Return the (x, y) coordinate for the center point of the cell that contains the specified text.  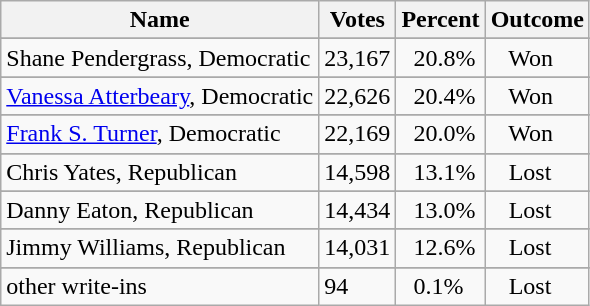
22,169 (358, 134)
Chris Yates, Republican (160, 172)
94 (358, 286)
20.0% (440, 134)
Votes (358, 20)
0.1% (440, 286)
Name (160, 20)
14,031 (358, 248)
Frank S. Turner, Democratic (160, 134)
12.6% (440, 248)
Danny Eaton, Republican (160, 210)
14,434 (358, 210)
14,598 (358, 172)
13.0% (440, 210)
Percent (440, 20)
20.4% (440, 96)
20.8% (440, 58)
Outcome (537, 20)
22,626 (358, 96)
Vanessa Atterbeary, Democratic (160, 96)
Jimmy Williams, Republican (160, 248)
23,167 (358, 58)
Shane Pendergrass, Democratic (160, 58)
13.1% (440, 172)
other write-ins (160, 286)
